Identify which cell holds the provided text, then report its [x, y] central coordinate. 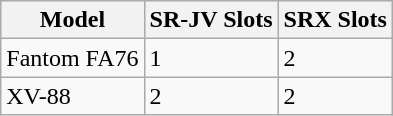
SR-JV Slots [211, 20]
XV-88 [72, 96]
Fantom FA76 [72, 58]
Model [72, 20]
1 [211, 58]
SRX Slots [335, 20]
